Determine the [x, y] coordinate at the center of the cell enclosing the given text.  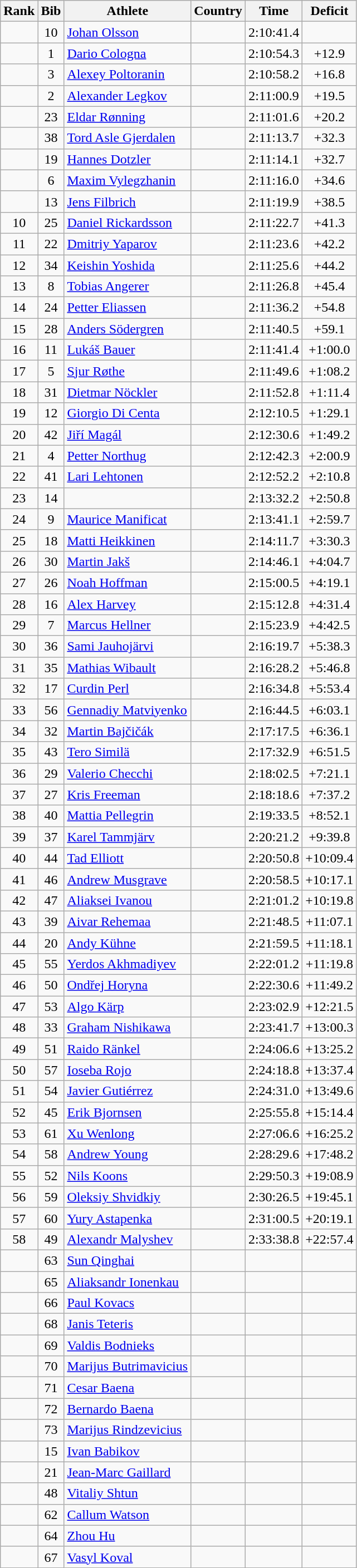
2:11:25.6 [273, 265]
2:11:14.1 [273, 159]
Ivan Babikov [128, 1451]
+13:25.2 [330, 1049]
Dietmar Nöckler [128, 392]
Graham Nishikawa [128, 1028]
2:24:31.0 [273, 1091]
2:27:06.6 [273, 1133]
+22:57.4 [330, 1239]
2:16:44.5 [273, 710]
62 [51, 1515]
+1:49.2 [330, 435]
67 [51, 1557]
+19.5 [330, 96]
+1:08.2 [330, 371]
Andrew Musgrave [128, 879]
9 [51, 519]
Martin Bajčičák [128, 731]
Zhou Hu [128, 1536]
+7:21.1 [330, 773]
Bernardo Baena [128, 1409]
+9:39.8 [330, 837]
64 [51, 1536]
Jean-Marc Gaillard [128, 1472]
4 [51, 456]
Jiří Magál [128, 435]
+5:38.3 [330, 647]
69 [51, 1345]
Tad Elliott [128, 858]
2:12:10.5 [273, 413]
Yury Astapenka [128, 1218]
+8:52.1 [330, 816]
2:30:26.5 [273, 1197]
71 [51, 1388]
Dmitriy Yaparov [128, 244]
Athlete [128, 11]
1 [51, 53]
Alexandr Malyshev [128, 1239]
+2:59.7 [330, 519]
Karel Tammjärv [128, 837]
Hannes Dotzler [128, 159]
2:19:33.5 [273, 816]
60 [51, 1218]
2:16:19.7 [273, 647]
Cesar Baena [128, 1388]
2:17:32.9 [273, 752]
+32.3 [330, 138]
Giorgio Di Centa [128, 413]
2:20:21.2 [273, 837]
Dario Cologna [128, 53]
Anders Södergren [128, 329]
+11:18.1 [330, 943]
+7:37.2 [330, 795]
2:31:00.5 [273, 1218]
65 [51, 1281]
Xu Wenlong [128, 1133]
Rank [19, 11]
2:11:41.4 [273, 350]
Tobias Angerer [128, 287]
2:11:01.6 [273, 117]
+4:31.4 [330, 604]
2:14:46.1 [273, 561]
2:21:59.5 [273, 943]
+11:07.1 [330, 921]
Ondřej Horyna [128, 985]
68 [51, 1324]
Kris Freeman [128, 795]
+6:36.1 [330, 731]
Paul Kovacs [128, 1303]
+11:19.8 [330, 964]
+15:14.4 [330, 1112]
6 [51, 180]
Andy Kühne [128, 943]
Jens Filbrich [128, 201]
2 [51, 96]
Marcus Hellner [128, 625]
+2:50.8 [330, 498]
+45.4 [330, 287]
+16.8 [330, 75]
+59.1 [330, 329]
+11:49.2 [330, 985]
Sami Jauhojärvi [128, 647]
61 [51, 1133]
2:29:50.3 [273, 1176]
+12:21.5 [330, 1007]
Aliaksandr Ionenkau [128, 1281]
+42.2 [330, 244]
Maxim Vylegzhanin [128, 180]
Vasyl Koval [128, 1557]
+10:17.1 [330, 879]
2:13:41.1 [273, 519]
2:25:55.8 [273, 1112]
Maurice Manificat [128, 519]
2:15:23.9 [273, 625]
+54.8 [330, 308]
+2:10.8 [330, 477]
2:11:19.9 [273, 201]
+1:11.4 [330, 392]
Curdin Perl [128, 689]
2:10:58.2 [273, 75]
2:16:28.2 [273, 668]
2:28:29.6 [273, 1155]
+19:45.1 [330, 1197]
2:10:54.3 [273, 53]
Lukáš Bauer [128, 350]
Daniel Rickardsson [128, 223]
+3:30.3 [330, 540]
2:13:32.2 [273, 498]
59 [51, 1197]
2:11:52.8 [273, 392]
+10:19.8 [330, 900]
+1:00.0 [330, 350]
Mattia Pellegrin [128, 816]
2:21:48.5 [273, 921]
3 [51, 75]
Javier Gutiérrez [128, 1091]
2:11:13.7 [273, 138]
Ioseba Rojo [128, 1070]
Valerio Checchi [128, 773]
Nils Koons [128, 1176]
Keishin Yoshida [128, 265]
Erik Bjornsen [128, 1112]
Callum Watson [128, 1515]
Tero Similä [128, 752]
Oleksiy Shvidkiy [128, 1197]
73 [51, 1430]
Aivar Rehemaa [128, 921]
2:15:12.8 [273, 604]
Bib [51, 11]
Country [218, 11]
2:11:22.7 [273, 223]
Mathias Wibault [128, 668]
+13:00.3 [330, 1028]
63 [51, 1260]
2:11:00.9 [273, 96]
2:17:17.5 [273, 731]
2:11:40.5 [273, 329]
2:20:58.5 [273, 879]
Alexander Legkov [128, 96]
2:11:16.0 [273, 180]
+5:53.4 [330, 689]
2:22:30.6 [273, 985]
Valdis Bodnieks [128, 1345]
2:11:49.6 [273, 371]
Alexey Poltoranin [128, 75]
+4:42.5 [330, 625]
Janis Teteris [128, 1324]
Matti Heikkinen [128, 540]
Sjur Røthe [128, 371]
+6:03.1 [330, 710]
Johan Olsson [128, 32]
Petter Northug [128, 456]
+13:49.6 [330, 1091]
+4:19.1 [330, 583]
Lari Lehtonen [128, 477]
+38.5 [330, 201]
Petter Eliassen [128, 308]
2:18:02.5 [273, 773]
Aliaksei Ivanou [128, 900]
Eldar Rønning [128, 117]
2:10:41.4 [273, 32]
Raido Ränkel [128, 1049]
+32.7 [330, 159]
Andrew Young [128, 1155]
+41.3 [330, 223]
+20.2 [330, 117]
2:12:42.3 [273, 456]
Sun Qinghai [128, 1260]
72 [51, 1409]
Noah Hoffman [128, 583]
+34.6 [330, 180]
Yerdos Akhmadiyev [128, 964]
+20:19.1 [330, 1218]
+5:46.8 [330, 668]
2:23:02.9 [273, 1007]
2:11:23.6 [273, 244]
2:24:18.8 [273, 1070]
7 [51, 625]
+19:08.9 [330, 1176]
Gennadiy Matviyenko [128, 710]
2:11:26.8 [273, 287]
+12.9 [330, 53]
2:21:01.2 [273, 900]
2:14:11.7 [273, 540]
2:11:36.2 [273, 308]
+16:25.2 [330, 1133]
Martin Jakš [128, 561]
+13:37.4 [330, 1070]
2:22:01.2 [273, 964]
+10:09.4 [330, 858]
+17:48.2 [330, 1155]
Vitaliy Shtun [128, 1493]
+6:51.5 [330, 752]
2:24:06.6 [273, 1049]
2:33:38.8 [273, 1239]
Tord Asle Gjerdalen [128, 138]
+1:29.1 [330, 413]
Marijus Butrimavicius [128, 1367]
Time [273, 11]
2:16:34.8 [273, 689]
2:20:50.8 [273, 858]
Deficit [330, 11]
2:12:30.6 [273, 435]
70 [51, 1367]
66 [51, 1303]
2:18:18.6 [273, 795]
2:12:52.2 [273, 477]
8 [51, 287]
+44.2 [330, 265]
5 [51, 371]
+4:04.7 [330, 561]
Alex Harvey [128, 604]
+2:00.9 [330, 456]
Algo Kärp [128, 1007]
2:15:00.5 [273, 583]
Marijus Rindzevicius [128, 1430]
2:23:41.7 [273, 1028]
